Return the (X, Y) coordinate for the center point of the cell that contains the specified text.  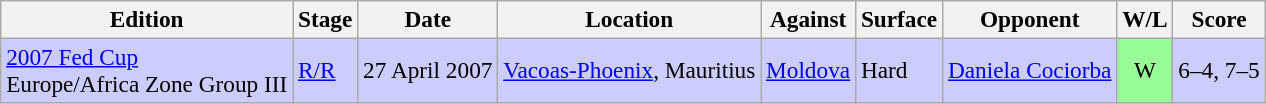
2007 Fed Cup Europe/Africa Zone Group III (147, 70)
Edition (147, 19)
R/R (326, 70)
6–4, 7–5 (1219, 70)
Vacoas-Phoenix, Mauritius (630, 70)
Score (1219, 19)
Against (808, 19)
W/L (1145, 19)
Surface (900, 19)
Moldova (808, 70)
27 April 2007 (428, 70)
Stage (326, 19)
W (1145, 70)
Date (428, 19)
Daniela Cociorba (1030, 70)
Location (630, 19)
Hard (900, 70)
Opponent (1030, 19)
